Determine the [X, Y] coordinate at the center of the cell enclosing the given text.  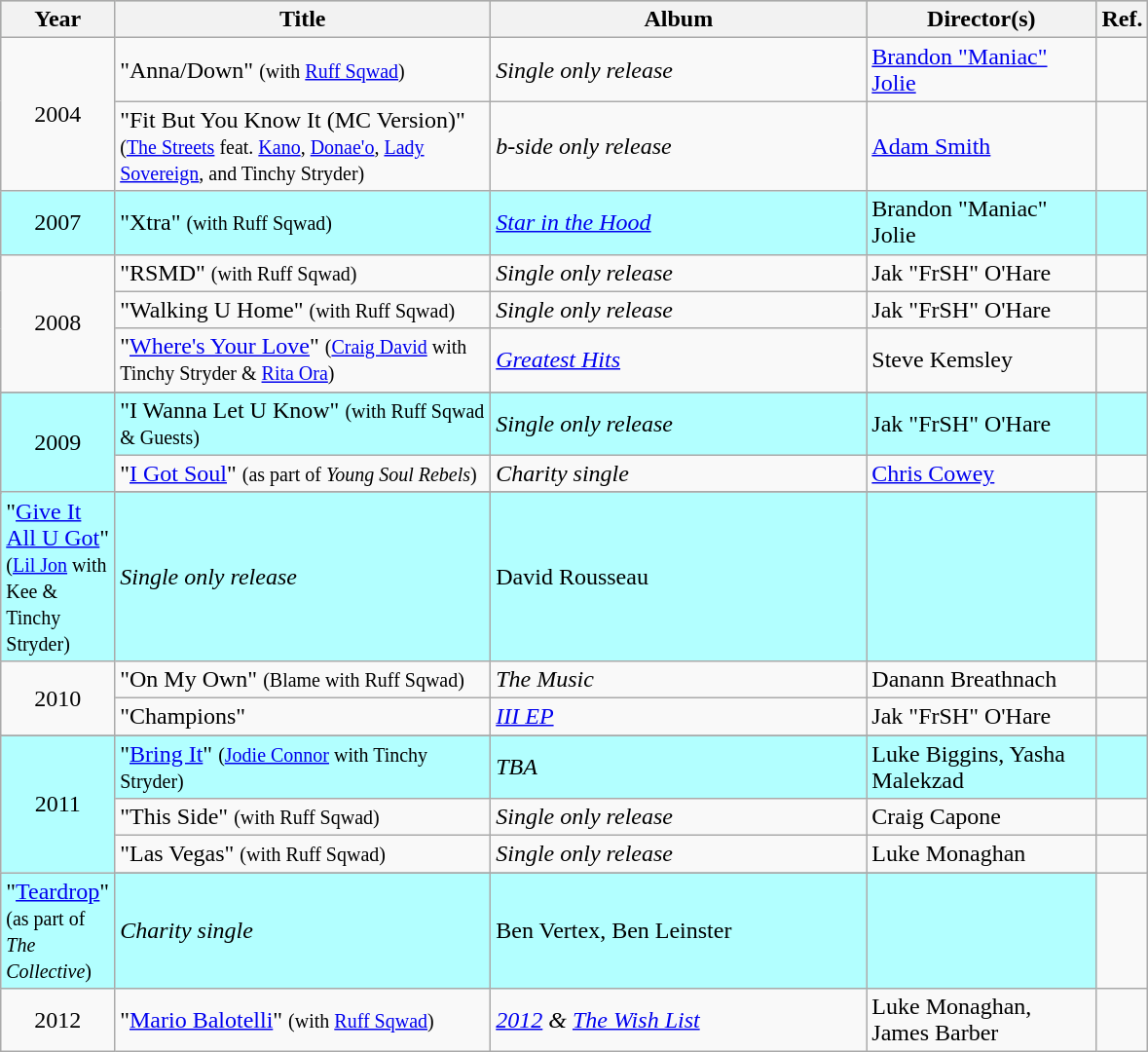
The Music [679, 679]
Luke Monaghan, James Barber [981, 1021]
b-side only release [679, 146]
III EP [679, 716]
"Las Vegas" (with Ruff Sqwad) [303, 854]
Luke Monaghan [981, 854]
"Walking U Home" (with Ruff Sqwad) [303, 310]
"Give It All U Got" (Lil Jon with Kee & Tinchy Stryder) [58, 577]
2011 [58, 803]
"Where's Your Love" (Craig David with Tinchy Stryder & Rita Ora) [303, 360]
2007 [58, 222]
2010 [58, 697]
Danann Breathnach [981, 679]
Director(s) [981, 19]
"I Got Soul" (as part of Young Soul Rebels) [303, 473]
2009 [58, 442]
TBA [679, 766]
"RSMD" (with Ruff Sqwad) [303, 273]
Greatest Hits [679, 360]
Craig Capone [981, 817]
Year [58, 19]
"Mario Balotelli" (with Ruff Sqwad) [303, 1021]
Album [679, 19]
"Anna/Down" (with Ruff Sqwad) [303, 70]
Star in the Hood [679, 222]
"Bring It" (Jodie Connor with Tinchy Stryder) [303, 766]
Adam Smith [981, 146]
Ref. [1122, 19]
2012 & The Wish List [679, 1021]
Steve Kemsley [981, 360]
2008 [58, 323]
Chris Cowey [981, 473]
Luke Biggins, Yasha Malekzad [981, 766]
David Rousseau [679, 577]
Title [303, 19]
"I Wanna Let U Know" (with Ruff Sqwad & Guests) [303, 423]
"Xtra" (with Ruff Sqwad) [303, 222]
"Fit But You Know It (MC Version)" (The Streets feat. Kano, Donae'o, Lady Sovereign, and Tinchy Stryder) [303, 146]
"Teardrop" (as part of The Collective) [58, 931]
"On My Own" (Blame with Ruff Sqwad) [303, 679]
2012 [58, 1021]
"Champions" [303, 716]
Ben Vertex, Ben Leinster [679, 931]
"This Side" (with Ruff Sqwad) [303, 817]
2004 [58, 115]
